Return the (x, y) coordinate for the center point of the cell that contains the specified text.  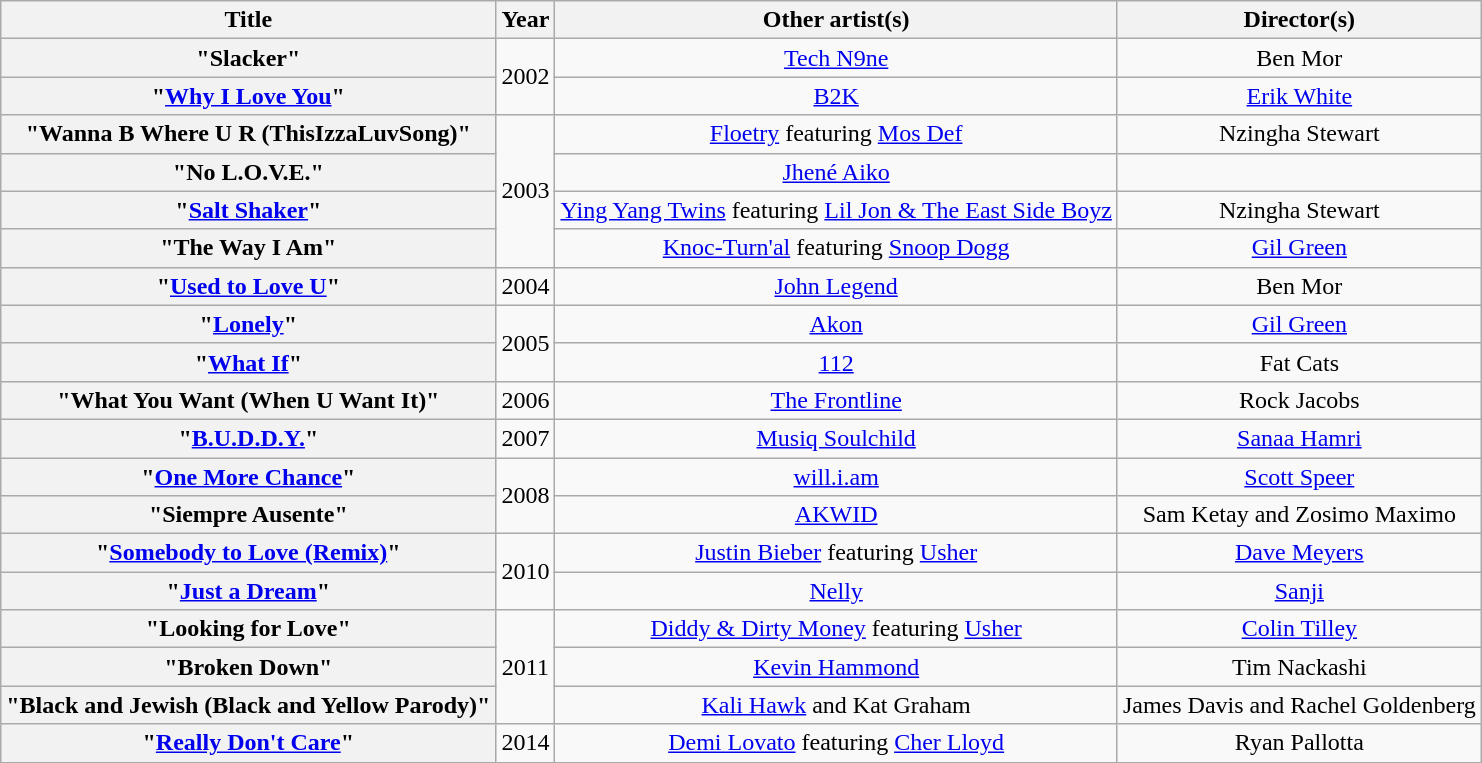
AKWID (836, 515)
James Davis and Rachel Goldenberg (1299, 705)
"Looking for Love" (248, 629)
Demi Lovato featuring Cher Lloyd (836, 743)
2007 (526, 438)
Fat Cats (1299, 362)
Ryan Pallotta (1299, 743)
Knoc-Turn'al featuring Snoop Dogg (836, 248)
B2K (836, 96)
"Somebody to Love (Remix)" (248, 553)
2008 (526, 496)
2006 (526, 400)
2004 (526, 286)
Akon (836, 324)
"Slacker" (248, 58)
2010 (526, 572)
"What You Want (When U Want It)" (248, 400)
2005 (526, 343)
Scott Speer (1299, 477)
Diddy & Dirty Money featuring Usher (836, 629)
2003 (526, 191)
Year (526, 20)
"The Way I Am" (248, 248)
"Wanna B Where U R (ThisIzzaLuvSong)" (248, 134)
"Black and Jewish (Black and Yellow Parody)" (248, 705)
Other artist(s) (836, 20)
2014 (526, 743)
Sanaa Hamri (1299, 438)
"Why I Love You" (248, 96)
Justin Bieber featuring Usher (836, 553)
"Really Don't Care" (248, 743)
"Broken Down" (248, 667)
The Frontline (836, 400)
"One More Chance" (248, 477)
Ying Yang Twins featuring Lil Jon & The East Side Boyz (836, 210)
Tech N9ne (836, 58)
Sanji (1299, 591)
2002 (526, 77)
2011 (526, 667)
"Just a Dream" (248, 591)
Musiq Soulchild (836, 438)
112 (836, 362)
will.i.am (836, 477)
"Siempre Ausente" (248, 515)
"Salt Shaker" (248, 210)
John Legend (836, 286)
"What If" (248, 362)
Kevin Hammond (836, 667)
Rock Jacobs (1299, 400)
Director(s) (1299, 20)
Floetry featuring Mos Def (836, 134)
Nelly (836, 591)
Title (248, 20)
Sam Ketay and Zosimo Maximo (1299, 515)
Tim Nackashi (1299, 667)
"Lonely" (248, 324)
Dave Meyers (1299, 553)
Jhené Aiko (836, 172)
Erik White (1299, 96)
"Used to Love U" (248, 286)
"No L.O.V.E." (248, 172)
Kali Hawk and Kat Graham (836, 705)
Colin Tilley (1299, 629)
"B.U.D.D.Y." (248, 438)
